Capture the cell that displays the provided text and extract its (X, Y) central coordinate. 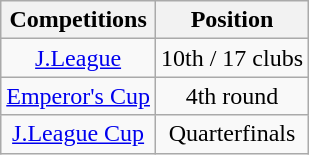
Competitions (78, 20)
Quarterfinals (232, 134)
4th round (232, 96)
J.League Cup (78, 134)
10th / 17 clubs (232, 58)
J.League (78, 58)
Emperor's Cup (78, 96)
Position (232, 20)
